Extract the (X, Y) coordinate from the center of the cell holding the provided text.  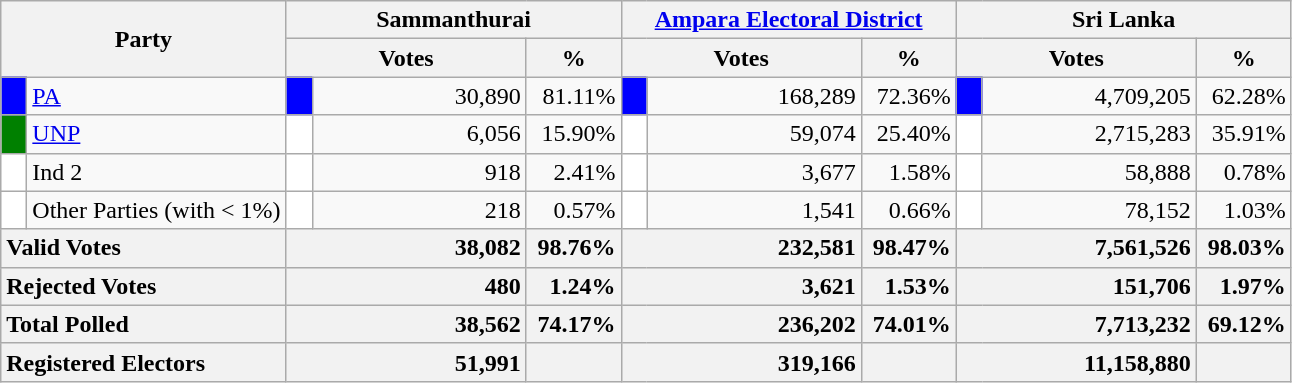
98.03% (1244, 248)
58,888 (1089, 172)
30,890 (419, 96)
0.66% (908, 210)
Party (144, 39)
Registered Electors (144, 362)
59,074 (754, 134)
168,289 (754, 96)
7,561,526 (1076, 248)
2,715,283 (1089, 134)
UNP (156, 134)
319,166 (741, 362)
236,202 (741, 324)
1.03% (1244, 210)
918 (419, 172)
232,581 (741, 248)
1.24% (574, 286)
Sammanthurai (454, 20)
38,562 (406, 324)
35.91% (1244, 134)
69.12% (1244, 324)
62.28% (1244, 96)
Rejected Votes (144, 286)
PA (156, 96)
38,082 (406, 248)
1.58% (908, 172)
Ampara Electoral District (788, 20)
78,152 (1089, 210)
7,713,232 (1076, 324)
98.76% (574, 248)
6,056 (419, 134)
98.47% (908, 248)
218 (419, 210)
2.41% (574, 172)
Valid Votes (144, 248)
11,158,880 (1076, 362)
25.40% (908, 134)
1.97% (1244, 286)
0.57% (574, 210)
15.90% (574, 134)
74.01% (908, 324)
Ind 2 (156, 172)
Other Parties (with < 1%) (156, 210)
3,677 (754, 172)
151,706 (1076, 286)
72.36% (908, 96)
74.17% (574, 324)
1,541 (754, 210)
51,991 (406, 362)
Total Polled (144, 324)
4,709,205 (1089, 96)
480 (406, 286)
3,621 (741, 286)
Sri Lanka (1124, 20)
0.78% (1244, 172)
81.11% (574, 96)
1.53% (908, 286)
